Capture the cell that displays the provided text and extract its (x, y) central coordinate. 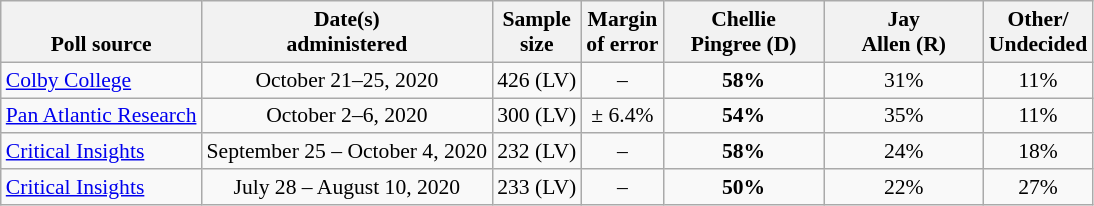
ChelliePingree (D) (744, 32)
September 25 – October 4, 2020 (346, 152)
18% (1038, 152)
Other/Undecided (1038, 32)
Poll source (102, 32)
50% (744, 187)
31% (904, 80)
233 (LV) (536, 187)
Pan Atlantic Research (102, 116)
27% (1038, 187)
Colby College (102, 80)
October 2–6, 2020 (346, 116)
July 28 – August 10, 2020 (346, 187)
232 (LV) (536, 152)
Samplesize (536, 32)
35% (904, 116)
300 (LV) (536, 116)
22% (904, 187)
Marginof error (622, 32)
426 (LV) (536, 80)
JayAllen (R) (904, 32)
24% (904, 152)
54% (744, 116)
Date(s)administered (346, 32)
± 6.4% (622, 116)
October 21–25, 2020 (346, 80)
